From the cell containing the given text, extract its center point as (X, Y) coordinate. 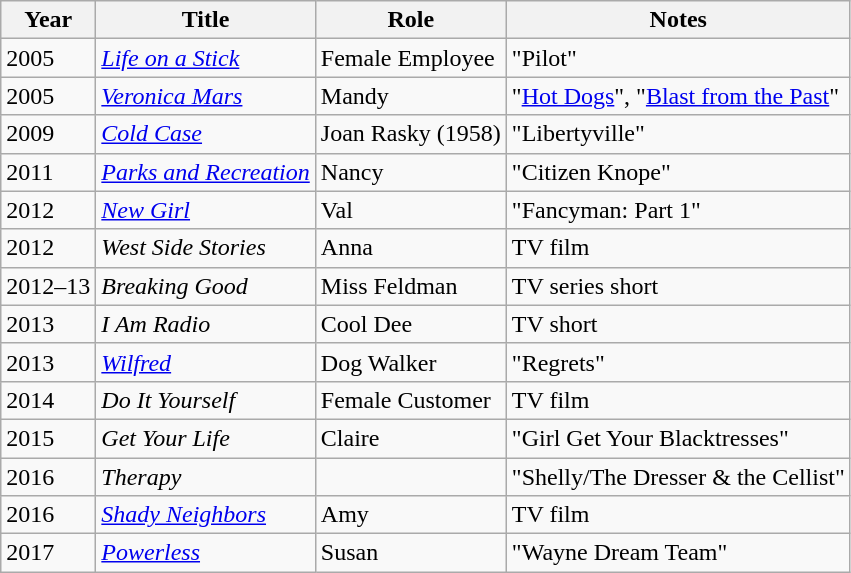
"Citizen Knope" (678, 172)
Joan Rasky (1958) (410, 134)
"Girl Get Your Blacktresses" (678, 438)
"Wayne Dream Team" (678, 553)
2012–13 (48, 286)
Cold Case (206, 134)
2009 (48, 134)
Do It Yourself (206, 400)
Amy (410, 515)
Veronica Mars (206, 96)
Therapy (206, 477)
"Libertyville" (678, 134)
"Shelly/The Dresser & the Cellist" (678, 477)
Cool Dee (410, 324)
Powerless (206, 553)
2017 (48, 553)
Wilfred (206, 362)
Dog Walker (410, 362)
Get Your Life (206, 438)
TV short (678, 324)
"Regrets" (678, 362)
Notes (678, 20)
Val (410, 210)
Miss Feldman (410, 286)
Year (48, 20)
Shady Neighbors (206, 515)
2011 (48, 172)
2015 (48, 438)
Role (410, 20)
Nancy (410, 172)
"Hot Dogs", "Blast from the Past" (678, 96)
"Fancyman: Part 1" (678, 210)
TV series short (678, 286)
Breaking Good (206, 286)
Parks and Recreation (206, 172)
Mandy (410, 96)
West Side Stories (206, 248)
Claire (410, 438)
New Girl (206, 210)
Anna (410, 248)
I Am Radio (206, 324)
"Pilot" (678, 58)
Life on a Stick (206, 58)
2014 (48, 400)
Female Customer (410, 400)
Title (206, 20)
Susan (410, 553)
Female Employee (410, 58)
